Find where the given text appears and provide that cell's center as (X, Y) coordinate. 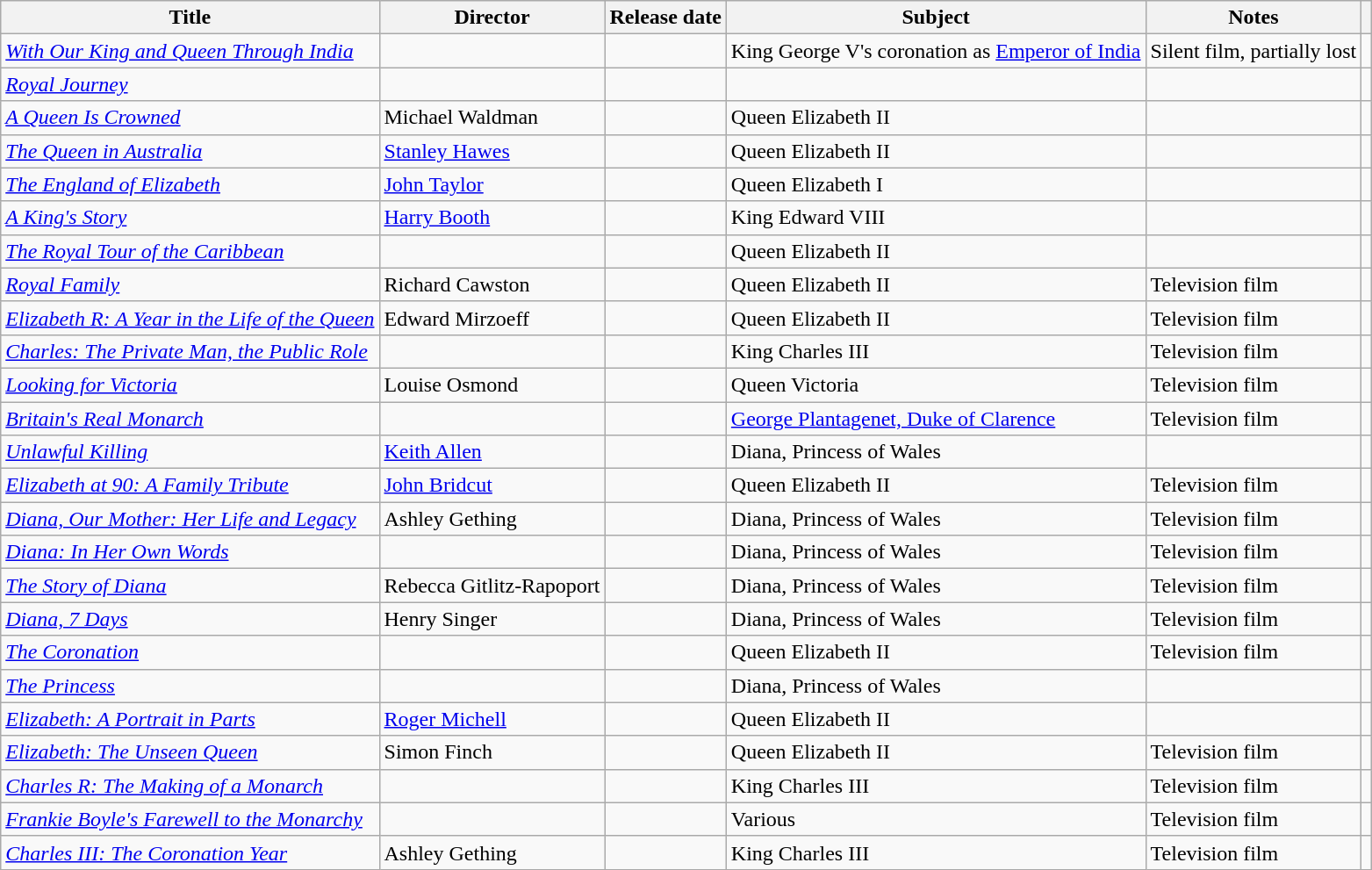
Michael Waldman (492, 118)
Unlawful Killing (190, 452)
Elizabeth: A Portrait in Parts (190, 719)
The Coronation (190, 652)
Harry Booth (492, 218)
Richard Cawston (492, 284)
A Queen Is Crowned (190, 118)
Diana, Our Mother: Her Life and Legacy (190, 519)
Keith Allen (492, 452)
Silent film, partially lost (1253, 51)
Diana: In Her Own Words (190, 552)
The Princess (190, 686)
Charles: The Private Man, the Public Role (190, 351)
Royal Family (190, 284)
John Bridcut (492, 485)
Diana, 7 Days (190, 619)
Release date (665, 18)
Subject (936, 18)
The Queen in Australia (190, 151)
Looking for Victoria (190, 385)
Charles III: The Coronation Year (190, 852)
The England of Elizabeth (190, 184)
A King's Story (190, 218)
The Royal Tour of the Caribbean (190, 251)
Britain's Real Monarch (190, 419)
Queen Elizabeth I (936, 184)
King George V's coronation as Emperor of India (936, 51)
Director (492, 18)
Henry Singer (492, 619)
Title (190, 18)
Stanley Hawes (492, 151)
With Our King and Queen Through India (190, 51)
Queen Victoria (936, 385)
Rebecca Gitlitz-Rapoport (492, 586)
Frankie Boyle's Farewell to the Monarchy (190, 819)
Edward Mirzoeff (492, 318)
Roger Michell (492, 719)
Notes (1253, 18)
Elizabeth R: A Year in the Life of the Queen (190, 318)
John Taylor (492, 184)
King Edward VIII (936, 218)
George Plantagenet, Duke of Clarence (936, 419)
Various (936, 819)
The Story of Diana (190, 586)
Simon Finch (492, 752)
Elizabeth: The Unseen Queen (190, 752)
Elizabeth at 90: A Family Tribute (190, 485)
Charles R: The Making of a Monarch (190, 786)
Louise Osmond (492, 385)
Royal Journey (190, 84)
